Output the (x, y) coordinate of the center of the cell containing the given text.  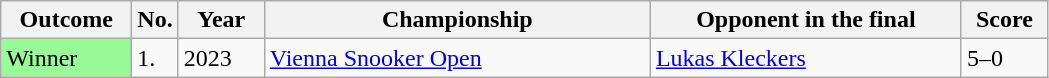
Score (1004, 20)
Vienna Snooker Open (457, 58)
Lukas Kleckers (806, 58)
Outcome (66, 20)
No. (155, 20)
1. (155, 58)
Opponent in the final (806, 20)
5–0 (1004, 58)
2023 (221, 58)
Winner (66, 58)
Championship (457, 20)
Year (221, 20)
